Detect which cell encompasses the target text, then output its [x, y] center coordinate. 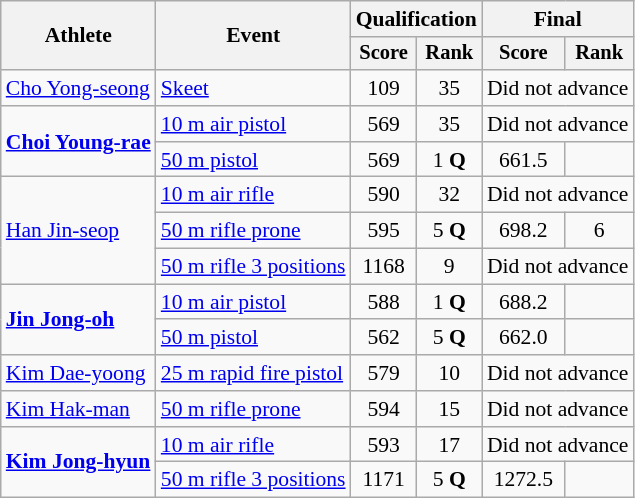
25 m rapid fire pistol [254, 373]
Final [558, 19]
Skeet [254, 88]
Kim Hak-man [78, 409]
590 [384, 195]
6 [600, 231]
Qualification [416, 19]
9 [450, 267]
594 [384, 409]
579 [384, 373]
1171 [384, 480]
698.2 [524, 231]
Kim Jong-hyun [78, 462]
Han Jin-seop [78, 230]
562 [384, 338]
662.0 [524, 338]
Cho Yong-seong [78, 88]
593 [384, 445]
661.5 [524, 160]
688.2 [524, 302]
15 [450, 409]
Choi Young-rae [78, 142]
588 [384, 302]
17 [450, 445]
109 [384, 88]
Jin Jong-oh [78, 320]
Kim Dae-yoong [78, 373]
Event [254, 36]
1168 [384, 267]
32 [450, 195]
595 [384, 231]
1272.5 [524, 480]
Athlete [78, 36]
10 [450, 373]
